Detect which cell encompasses the target text, then output its [X, Y] center coordinate. 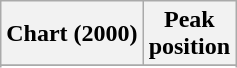
Chart (2000) [72, 34]
Peak position [189, 34]
